Find where the given text appears and provide that cell's center as [X, Y] coordinate. 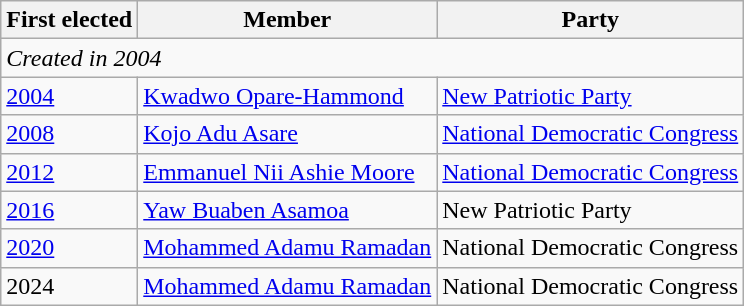
First elected [70, 20]
2016 [70, 210]
2004 [70, 96]
Kojo Adu Asare [288, 134]
Member [288, 20]
2024 [70, 286]
Kwadwo Opare-Hammond [288, 96]
Emmanuel Nii Ashie Moore [288, 172]
2012 [70, 172]
Created in 2004 [372, 58]
2020 [70, 248]
Party [590, 20]
Yaw Buaben Asamoa [288, 210]
2008 [70, 134]
